Find where the given text appears and provide that cell's center as [x, y] coordinate. 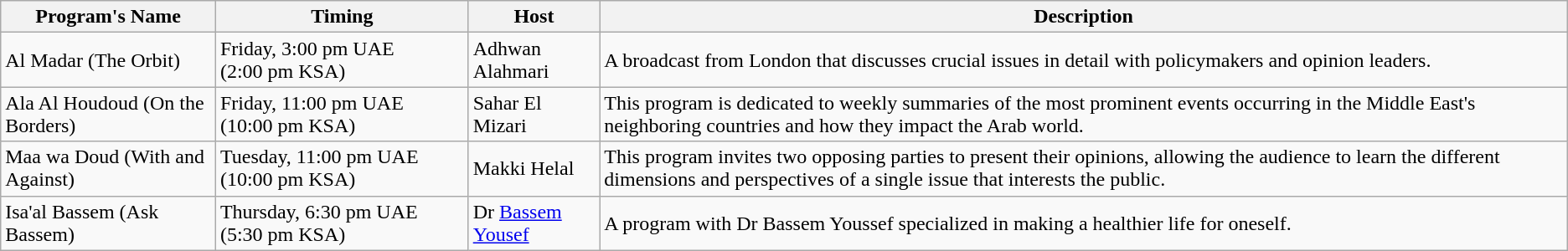
Tuesday, 11:00 pm UAE (10:00 pm KSA) [342, 169]
Maa wa Doud (With and Against) [109, 169]
Host [534, 17]
Isa'al Bassem (Ask Bassem) [109, 223]
Makki Helal [534, 169]
A broadcast from London that discusses crucial issues in detail with policymakers and opinion leaders. [1084, 60]
Thursday, 6:30 pm UAE (5:30 pm KSA) [342, 223]
Ala Al Houdoud (On the Borders) [109, 114]
Program's Name [109, 17]
Friday, 3:00 pm UAE (2:00 pm KSA) [342, 60]
Description [1084, 17]
Friday, 11:00 pm UAE (10:00 pm KSA) [342, 114]
Sahar El Mizari [534, 114]
Adhwan Alahmari [534, 60]
Timing [342, 17]
Al Madar (The Orbit) [109, 60]
Dr Bassem Yousef [534, 223]
A program with Dr Bassem Youssef specialized in making a healthier life for oneself. [1084, 223]
